Return the (x, y) coordinate for the center point of the cell that contains the specified text.  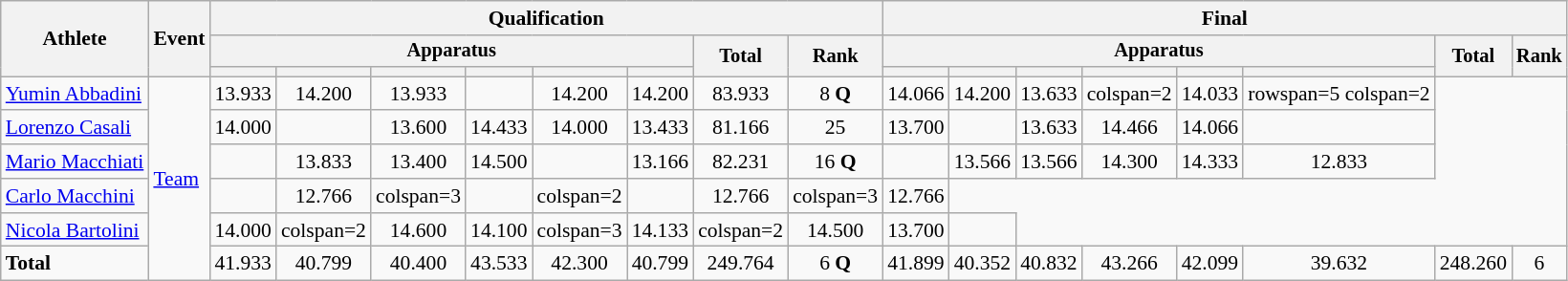
14.333 (1210, 162)
41.933 (243, 264)
248.260 (1473, 264)
8 Q (836, 94)
13.166 (660, 162)
42.099 (1210, 264)
14.100 (499, 230)
Event (179, 38)
14.433 (499, 128)
81.166 (740, 128)
Final (1224, 18)
83.933 (740, 94)
Nicola Bartolini (75, 230)
25 (836, 128)
13.433 (660, 128)
Team (179, 179)
Mario Macchiati (75, 162)
14.033 (1210, 94)
rowspan=5 colspan=2 (1339, 94)
13.833 (323, 162)
40.352 (983, 264)
13.400 (419, 162)
6 Q (836, 264)
14.600 (419, 230)
Athlete (75, 38)
43.533 (499, 264)
40.832 (1048, 264)
82.231 (740, 162)
Yumin Abbadini (75, 94)
14.466 (1130, 128)
13.600 (419, 128)
16 Q (836, 162)
14.133 (660, 230)
40.400 (419, 264)
Qualification (546, 18)
14.300 (1130, 162)
Lorenzo Casali (75, 128)
41.899 (916, 264)
43.266 (1130, 264)
249.764 (740, 264)
42.300 (579, 264)
39.632 (1339, 264)
Carlo Macchini (75, 196)
6 (1539, 264)
12.833 (1339, 162)
